Return (X, Y) of the center of cell containing provided text 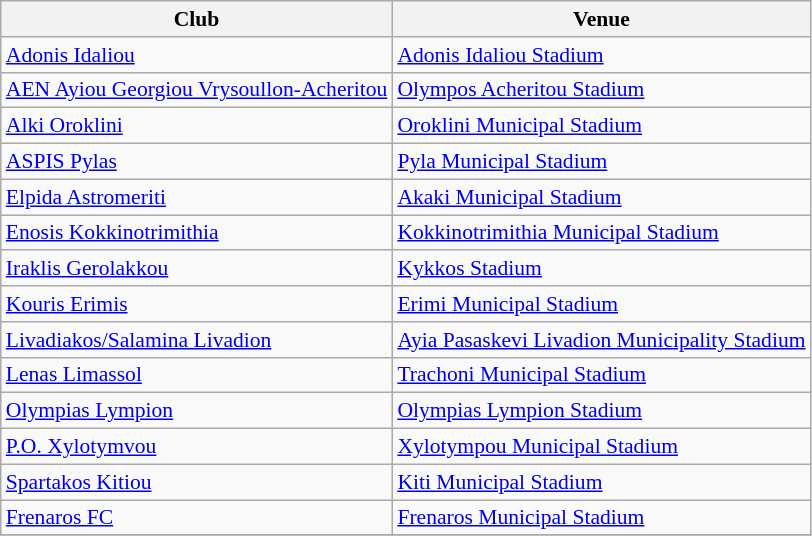
Venue (601, 19)
Olympos Acheritou Stadium (601, 90)
Lenas Limassol (197, 375)
Trachoni Municipal Stadium (601, 375)
Enosis Kokkinotrimithia (197, 233)
Livadiakos/Salamina Livadion (197, 340)
AEN Ayiou Georgiou Vrysoullon-Acheritou (197, 90)
Adonis Idaliou Stadium (601, 55)
Erimi Municipal Stadium (601, 304)
ASPIS Pylas (197, 162)
Alki Oroklini (197, 126)
Spartakos Kitiou (197, 482)
Xylotympou Municipal Stadium (601, 447)
Akaki Municipal Stadium (601, 197)
Olympias Lympion (197, 411)
Frenaros FC (197, 518)
Frenaros Municipal Stadium (601, 518)
Oroklini Municipal Stadium (601, 126)
Ayia Pasaskevi Livadion Municipality Stadium (601, 340)
Kiti Municipal Stadium (601, 482)
Iraklis Gerolakkou (197, 269)
Kouris Erimis (197, 304)
Elpida Astromeriti (197, 197)
P.O. Xylotymvou (197, 447)
Kokkinotrimithia Municipal Stadium (601, 233)
Adonis Idaliou (197, 55)
Kykkos Stadium (601, 269)
Pyla Municipal Stadium (601, 162)
Olympias Lympion Stadium (601, 411)
Club (197, 19)
